From the cell containing the given text, extract its center point as [x, y] coordinate. 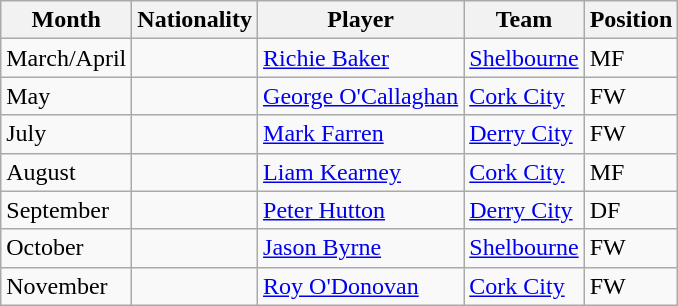
September [66, 210]
George O'Callaghan [361, 96]
Jason Byrne [361, 248]
Mark Farren [361, 134]
Richie Baker [361, 58]
March/April [66, 58]
October [66, 248]
November [66, 286]
Team [524, 20]
Nationality [195, 20]
Roy O'Donovan [361, 286]
Position [631, 20]
August [66, 172]
Liam Kearney [361, 172]
DF [631, 210]
Player [361, 20]
July [66, 134]
Peter Hutton [361, 210]
May [66, 96]
Month [66, 20]
